Scan for the cell matching the given text and deliver its [X, Y] coordinate at center. 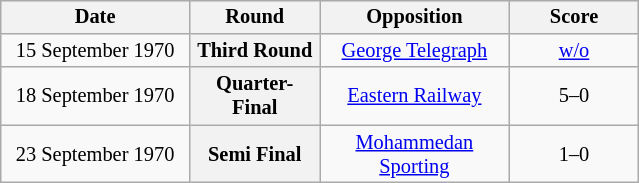
Mohammedan Sporting [415, 154]
George Telegraph [415, 51]
Opposition [415, 17]
Quarter-Final [255, 96]
Semi Final [255, 154]
1–0 [574, 154]
Date [95, 17]
23 September 1970 [95, 154]
Eastern Railway [415, 96]
18 September 1970 [95, 96]
Score [574, 17]
w/o [574, 51]
Round [255, 17]
15 September 1970 [95, 51]
Third Round [255, 51]
5–0 [574, 96]
